Scan for the cell matching the given text and deliver its (x, y) coordinate at center. 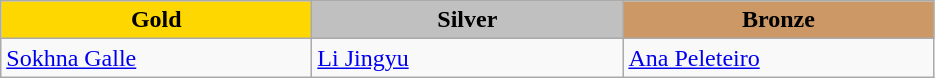
Silver (468, 20)
Gold (156, 20)
Ana Peleteiro (778, 58)
Li Jingyu (468, 58)
Bronze (778, 20)
Sokhna Galle (156, 58)
